Return the (x, y) coordinate for the center point of the cell that contains the specified text.  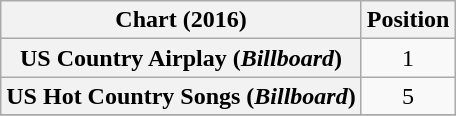
Chart (2016) (181, 20)
US Hot Country Songs (Billboard) (181, 96)
1 (408, 58)
Position (408, 20)
5 (408, 96)
US Country Airplay (Billboard) (181, 58)
